Capture the cell that displays the provided text and extract its (x, y) central coordinate. 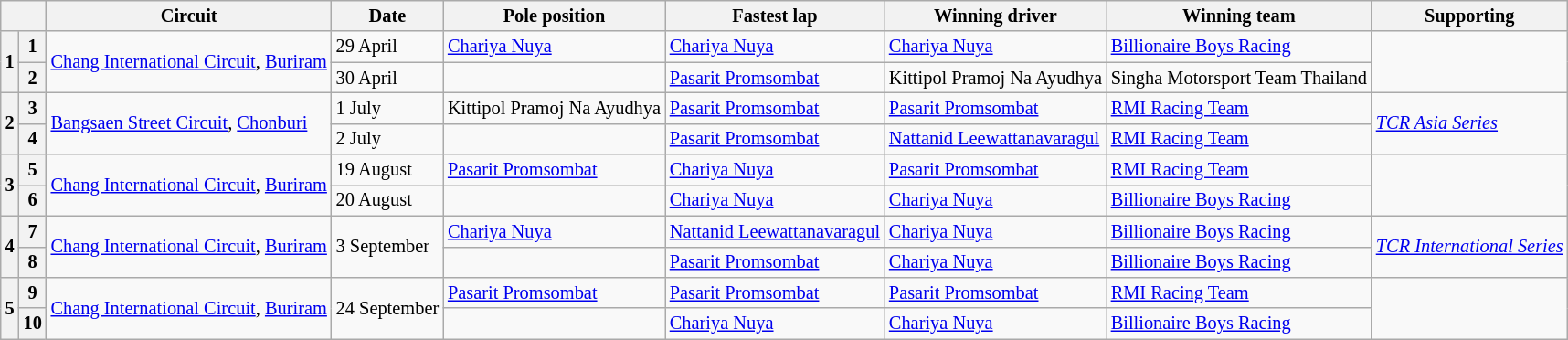
20 August (387, 200)
Pole position (554, 16)
30 April (387, 78)
2 July (387, 139)
Supporting (1469, 16)
3 September (387, 247)
Singha Motorsport Team Thailand (1239, 78)
Winning team (1239, 16)
TCR International Series (1469, 247)
29 April (387, 47)
Winning driver (996, 16)
Circuit (189, 16)
TCR Asia Series (1469, 122)
24 September (387, 307)
Bangsaen Street Circuit, Chonburi (189, 122)
6 (33, 200)
19 August (387, 170)
Date (387, 16)
8 (33, 262)
9 (33, 292)
1 July (387, 108)
10 (33, 324)
Fastest lap (775, 16)
7 (33, 231)
